From the cell containing the given text, extract its center point as (X, Y) coordinate. 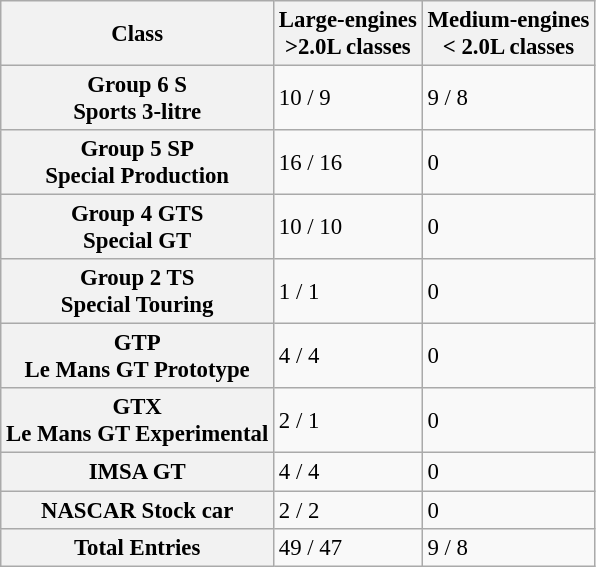
NASCAR Stock car (138, 510)
1 / 1 (348, 292)
2 / 1 (348, 420)
Group 4 GTS Special GT (138, 228)
Group 5 SP Special Production (138, 162)
Group 6 S Sports 3-litre (138, 98)
Total Entries (138, 547)
10 / 9 (348, 98)
Class (138, 34)
10 / 10 (348, 228)
2 / 2 (348, 510)
Group 2 TS Special Touring (138, 292)
Medium-engines < 2.0L classes (508, 34)
GTP Le Mans GT Prototype (138, 356)
IMSA GT (138, 472)
49 / 47 (348, 547)
GTX Le Mans GT Experimental (138, 420)
16 / 16 (348, 162)
Large-engines >2.0L classes (348, 34)
